Determine the (X, Y) coordinate at the center of the cell enclosing the given text.  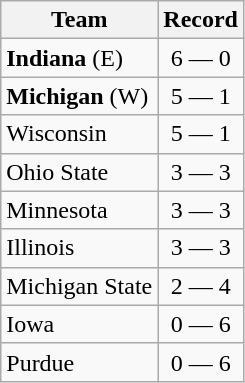
Record (201, 20)
Purdue (80, 362)
6 — 0 (201, 58)
Indiana (E) (80, 58)
Iowa (80, 324)
Team (80, 20)
Minnesota (80, 210)
Wisconsin (80, 134)
2 — 4 (201, 286)
Michigan State (80, 286)
Ohio State (80, 172)
Michigan (W) (80, 96)
Illinois (80, 248)
